From the cell containing the given text, extract its center point as (X, Y) coordinate. 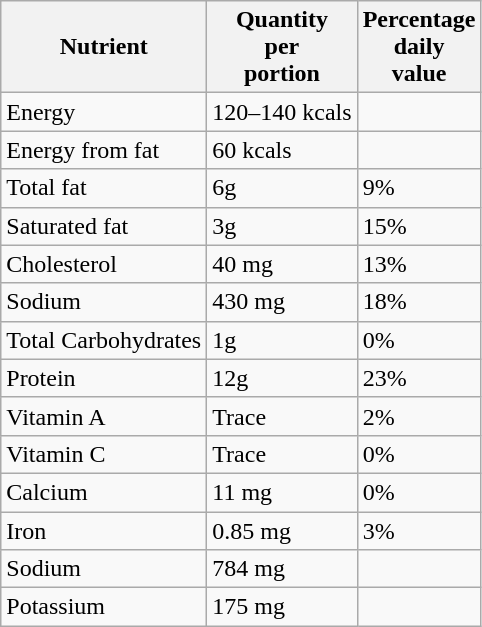
Cholesterol (104, 264)
Vitamin A (104, 416)
120–140 kcals (282, 112)
175 mg (282, 607)
Calcium (104, 492)
Iron (104, 531)
Total Carbohydrates (104, 340)
Vitamin C (104, 454)
60 kcals (282, 150)
2% (419, 416)
Quantityperportion (282, 47)
Nutrient (104, 47)
Total fat (104, 188)
12g (282, 378)
Energy from fat (104, 150)
Protein (104, 378)
15% (419, 226)
3g (282, 226)
Percentagedailyvalue (419, 47)
430 mg (282, 302)
23% (419, 378)
9% (419, 188)
Energy (104, 112)
18% (419, 302)
784 mg (282, 569)
11 mg (282, 492)
40 mg (282, 264)
Potassium (104, 607)
Saturated fat (104, 226)
6g (282, 188)
0.85 mg (282, 531)
3% (419, 531)
13% (419, 264)
1g (282, 340)
